Detect which cell encompasses the target text, then output its (x, y) center coordinate. 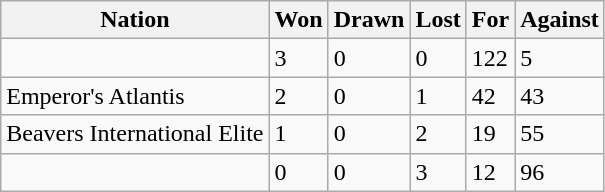
Lost (438, 20)
Won (298, 20)
Nation (135, 20)
Against (560, 20)
19 (490, 134)
55 (560, 134)
12 (490, 172)
122 (490, 58)
5 (560, 58)
Beavers International Elite (135, 134)
Emperor's Atlantis (135, 96)
43 (560, 96)
Drawn (369, 20)
42 (490, 96)
For (490, 20)
96 (560, 172)
